Search for the cell housing the specified text and yield its (X, Y) center coordinate. 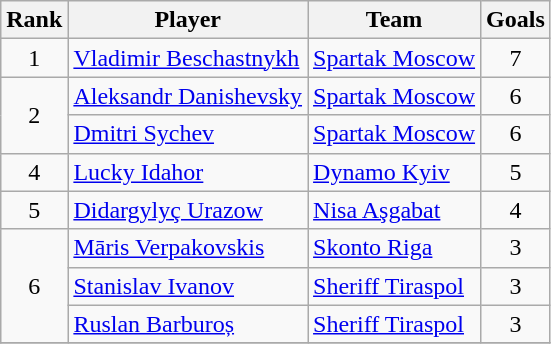
1 (34, 58)
Dynamo Kyiv (394, 172)
Vladimir Beschastnykh (188, 58)
Goals (516, 20)
Lucky Idahor (188, 172)
Ruslan Barburoș (188, 324)
Māris Verpakovskis (188, 248)
Team (394, 20)
Nisa Aşgabat (394, 210)
Skonto Riga (394, 248)
Didargylyç Urazow (188, 210)
Stanislav Ivanov (188, 286)
7 (516, 58)
Player (188, 20)
2 (34, 115)
Dmitri Sychev (188, 134)
Rank (34, 20)
Aleksandr Danishevsky (188, 96)
